Locate the cell with the specified text and output its (X, Y) center coordinate. 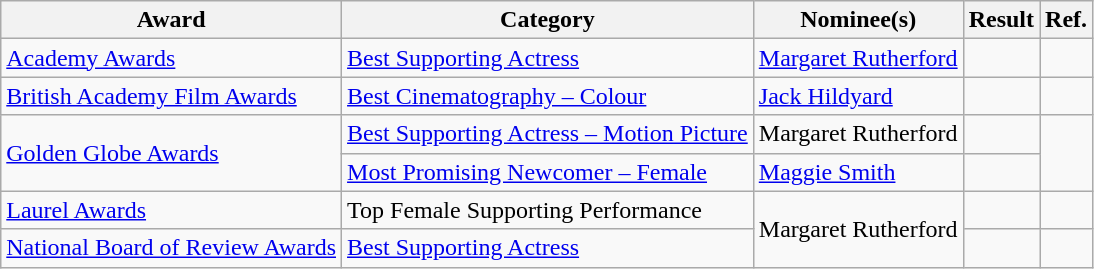
Result (1001, 20)
Golden Globe Awards (172, 153)
Category (548, 20)
Top Female Supporting Performance (548, 210)
National Board of Review Awards (172, 248)
Best Cinematography – Colour (548, 96)
Jack Hildyard (858, 96)
Maggie Smith (858, 172)
British Academy Film Awards (172, 96)
Academy Awards (172, 58)
Most Promising Newcomer – Female (548, 172)
Best Supporting Actress – Motion Picture (548, 134)
Laurel Awards (172, 210)
Award (172, 20)
Nominee(s) (858, 20)
Ref. (1066, 20)
